Capture the cell that displays the provided text and extract its (X, Y) central coordinate. 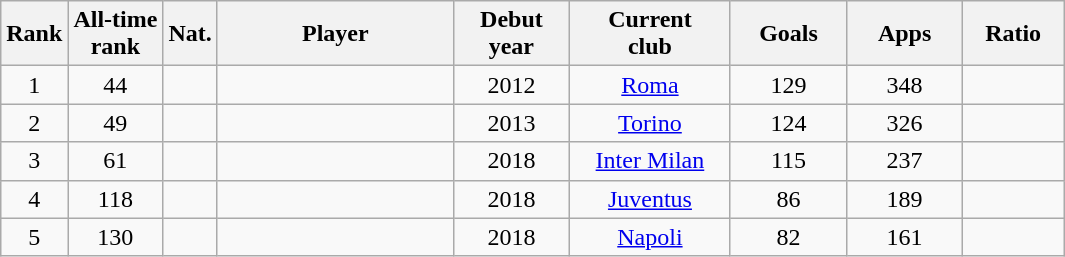
118 (116, 199)
5 (34, 237)
Juventus (650, 199)
161 (905, 237)
Inter Milan (650, 161)
1 (34, 85)
Napoli (650, 237)
Roma (650, 85)
44 (116, 85)
129 (788, 85)
2012 (511, 85)
348 (905, 85)
Nat. (190, 34)
Apps (905, 34)
All-timerank (116, 34)
86 (788, 199)
130 (116, 237)
237 (905, 161)
Player (335, 34)
115 (788, 161)
2013 (511, 123)
Torino (650, 123)
Goals (788, 34)
Currentclub (650, 34)
82 (788, 237)
124 (788, 123)
Rank (34, 34)
Debutyear (511, 34)
61 (116, 161)
4 (34, 199)
189 (905, 199)
2 (34, 123)
49 (116, 123)
Ratio (1014, 34)
326 (905, 123)
3 (34, 161)
